Capture the cell that displays the provided text and extract its [X, Y] central coordinate. 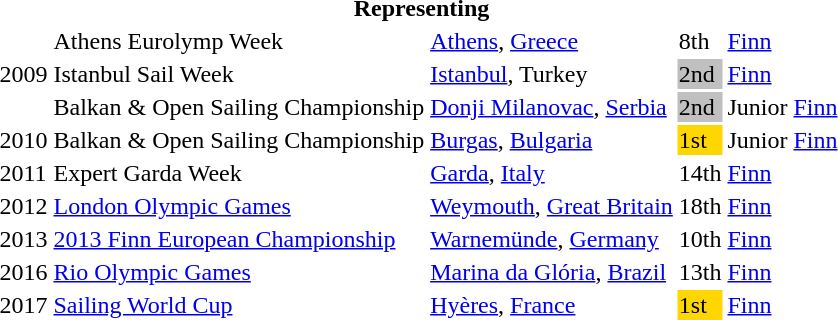
Athens Eurolymp Week [239, 41]
Expert Garda Week [239, 173]
18th [700, 206]
13th [700, 272]
Istanbul, Turkey [552, 74]
Donji Milanovac, Serbia [552, 107]
Istanbul Sail Week [239, 74]
Athens, Greece [552, 41]
Burgas, Bulgaria [552, 140]
Marina da Glória, Brazil [552, 272]
14th [700, 173]
London Olympic Games [239, 206]
Weymouth, Great Britain [552, 206]
8th [700, 41]
2013 Finn European Championship [239, 239]
10th [700, 239]
Warnemünde, Germany [552, 239]
Garda, Italy [552, 173]
Sailing World Cup [239, 305]
Hyères, France [552, 305]
Rio Olympic Games [239, 272]
